Locate the cell with the specified text and output its (x, y) center coordinate. 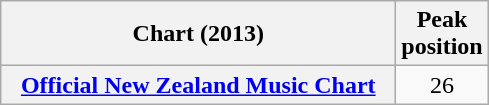
Chart (2013) (198, 34)
26 (442, 85)
Official New Zealand Music Chart (198, 85)
Peakposition (442, 34)
